Capture the cell that displays the provided text and extract its (x, y) central coordinate. 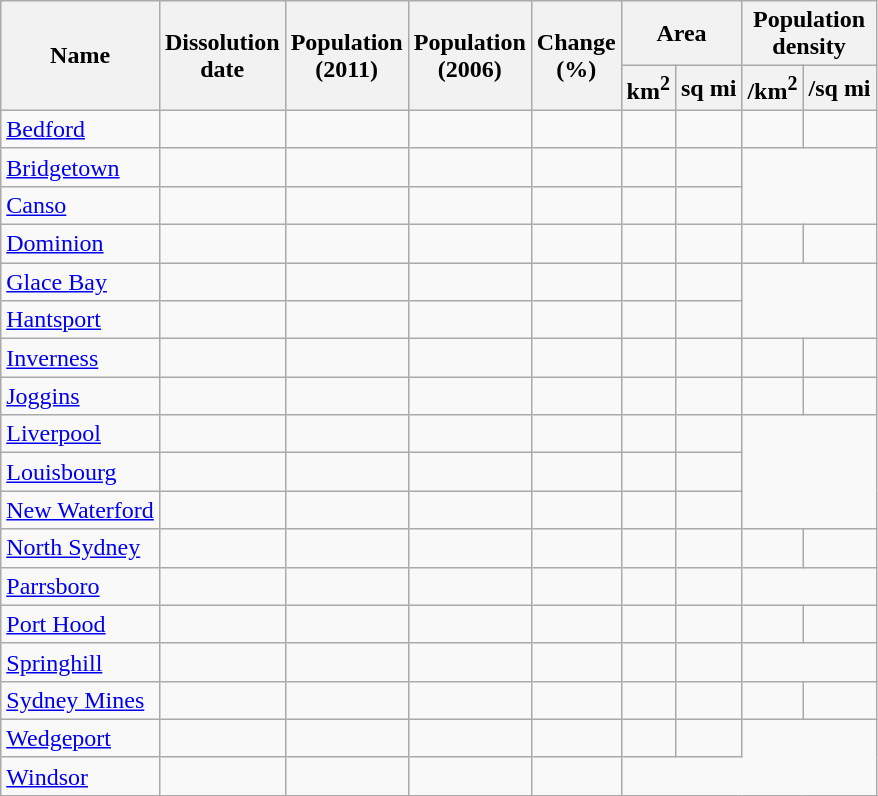
Liverpool (80, 434)
North Sydney (80, 548)
Dominion (80, 244)
Name (80, 56)
Springhill (80, 662)
Change(%) (576, 56)
Louisbourg (80, 472)
/km2 (772, 88)
Inverness (80, 358)
Bedford (80, 129)
Sydney Mines (80, 700)
Population(2011) (346, 56)
Populationdensity (809, 34)
Wedgeport (80, 738)
Area (682, 34)
New Waterford (80, 510)
Windsor (80, 776)
Parrsboro (80, 586)
km2 (648, 88)
Joggins (80, 396)
sq mi (708, 88)
Bridgetown (80, 167)
Canso (80, 205)
Dissolutiondate (222, 56)
Port Hood (80, 624)
/sq mi (840, 88)
Population(2006) (470, 56)
Hantsport (80, 320)
Glace Bay (80, 282)
